Find where the given text appears and provide that cell's center as [x, y] coordinate. 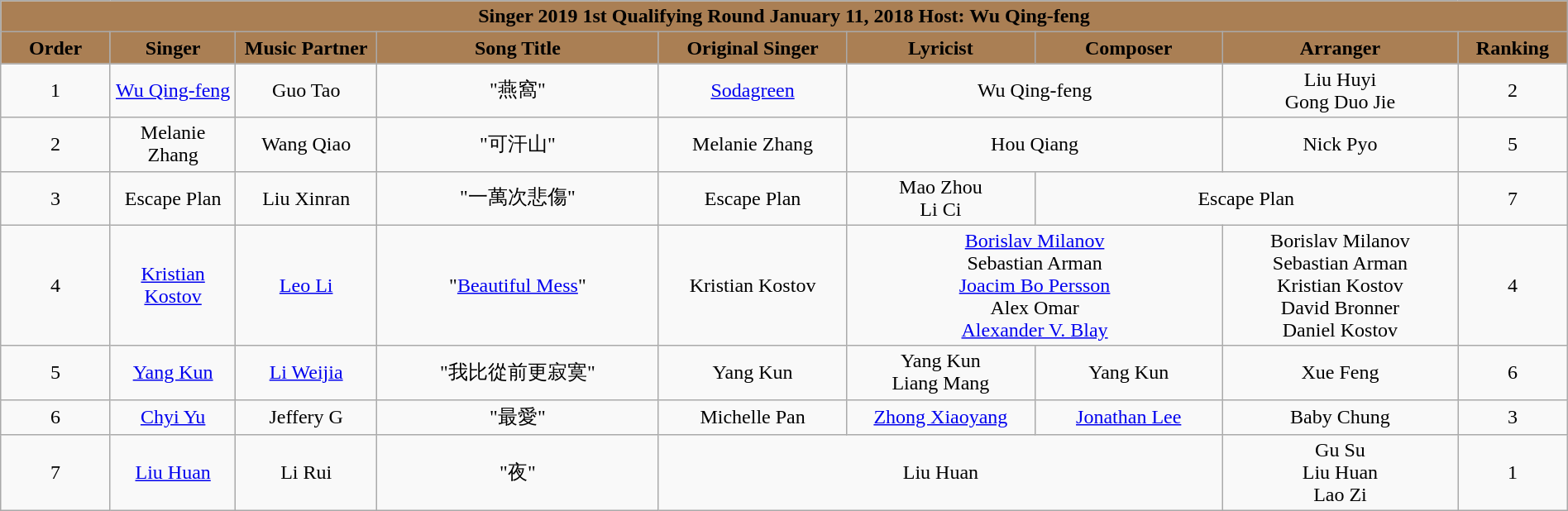
Nick Pyo [1340, 144]
Composer [1128, 48]
Jeffery G [306, 417]
Baby Chung [1340, 417]
Hou Qiang [1035, 144]
"燕窩" [518, 91]
Singer [173, 48]
"我比從前更寂寞" [518, 372]
Original Singer [753, 48]
Gu SuLiu HuanLao Zi [1340, 473]
Li Rui [306, 473]
Chyi Yu [173, 417]
Michelle Pan [753, 417]
Order [56, 48]
"一萬次悲傷" [518, 198]
"可汗山" [518, 144]
Leo Li [306, 285]
Mao Zhou Li Ci [941, 198]
Jonathan Lee [1128, 417]
Lyricist [941, 48]
"最愛" [518, 417]
Singer 2019 1st Qualifying Round January 11, 2018 Host: Wu Qing-feng [784, 17]
Yang KunLiang Mang [941, 372]
"夜" [518, 473]
Zhong Xiaoyang [941, 417]
Liu Xinran [306, 198]
Guo Tao [306, 91]
Sodagreen [753, 91]
Borislav MilanovSebastian ArmanKristian KostovDavid Bronner Daniel Kostov [1340, 285]
Song Title [518, 48]
Xue Feng [1340, 372]
"Beautiful Mess" [518, 285]
Ranking [1513, 48]
Borislav MilanovSebastian Arman Joacim Bo PerssonAlex OmarAlexander V. Blay [1035, 285]
Wang Qiao [306, 144]
Arranger [1340, 48]
Liu HuyiGong Duo Jie [1340, 91]
Music Partner [306, 48]
Li Weijia [306, 372]
